Return (x, y) of the center of cell containing provided text 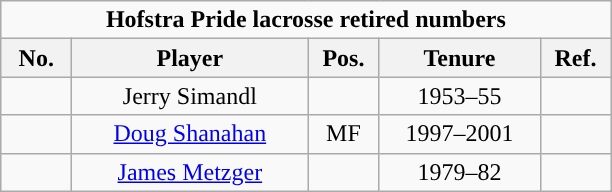
MF (344, 134)
1979–82 (460, 172)
Ref. (576, 58)
James Metzger (190, 172)
Tenure (460, 58)
1953–55 (460, 96)
Pos. (344, 58)
Hofstra Pride lacrosse retired numbers (306, 20)
Doug Shanahan (190, 134)
No. (36, 58)
Player (190, 58)
1997–2001 (460, 134)
Jerry Simandl (190, 96)
